Detect which cell encompasses the target text, then output its [X, Y] center coordinate. 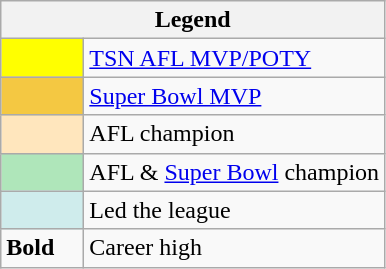
Led the league [234, 210]
Super Bowl MVP [234, 96]
TSN AFL MVP/POTY [234, 58]
AFL champion [234, 134]
Bold [42, 248]
Career high [234, 248]
Legend [193, 20]
AFL & Super Bowl champion [234, 172]
